Determine the (X, Y) coordinate at the center of the cell enclosing the given text.  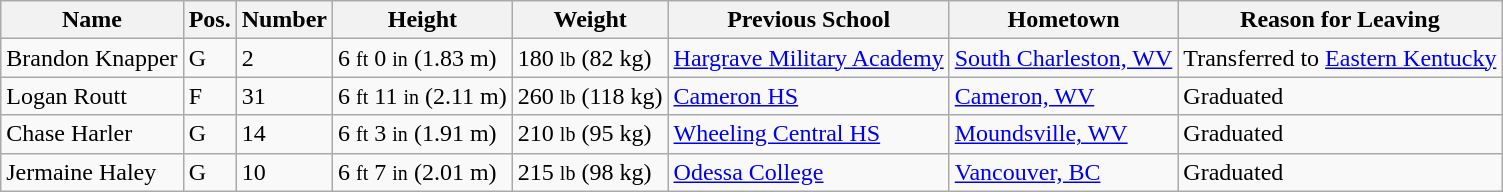
180 lb (82 kg) (590, 58)
6 ft 7 in (2.01 m) (423, 172)
6 ft 11 in (2.11 m) (423, 96)
Hargrave Military Academy (808, 58)
Chase Harler (92, 134)
Height (423, 20)
Vancouver, BC (1064, 172)
Cameron HS (808, 96)
14 (284, 134)
Weight (590, 20)
Pos. (210, 20)
South Charleston, WV (1064, 58)
10 (284, 172)
Cameron, WV (1064, 96)
Odessa College (808, 172)
210 lb (95 kg) (590, 134)
31 (284, 96)
F (210, 96)
Wheeling Central HS (808, 134)
Moundsville, WV (1064, 134)
6 ft 3 in (1.91 m) (423, 134)
Logan Routt (92, 96)
Hometown (1064, 20)
Transferred to Eastern Kentucky (1340, 58)
215 lb (98 kg) (590, 172)
2 (284, 58)
Previous School (808, 20)
Reason for Leaving (1340, 20)
Brandon Knapper (92, 58)
260 lb (118 kg) (590, 96)
Number (284, 20)
Name (92, 20)
6 ft 0 in (1.83 m) (423, 58)
Jermaine Haley (92, 172)
